Identify which cell holds the provided text, then report its [X, Y] central coordinate. 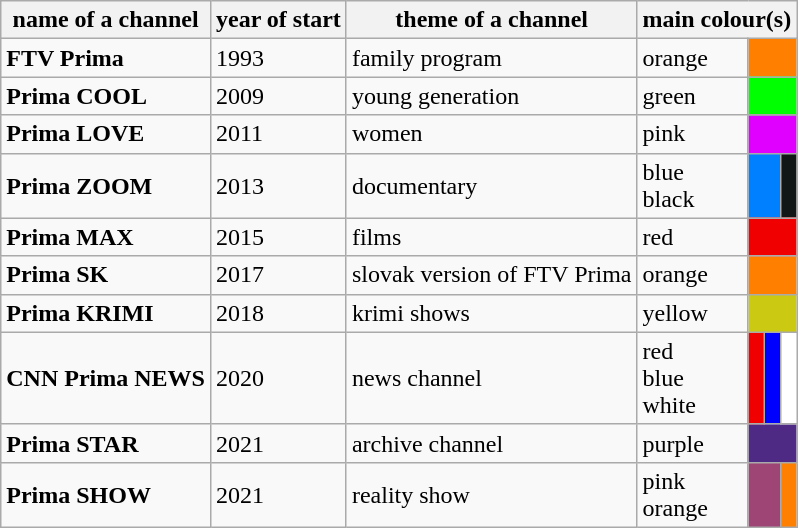
2009 [278, 96]
pink [692, 134]
news channel [492, 378]
redbluewhite [692, 378]
2017 [278, 275]
slovak version of FTV Prima [492, 275]
theme of a channel [492, 20]
CNN Prima NEWS [106, 378]
Prima SK [106, 275]
pinkorange [692, 494]
Prima SHOW [106, 494]
2011 [278, 134]
Prima KRIMI [106, 313]
main colour(s) [717, 20]
purple [692, 443]
Prima ZOOM [106, 186]
Prima COOL [106, 96]
blueblack [692, 186]
FTV Prima [106, 58]
name of a channel [106, 20]
yellow [692, 313]
Prima LOVE [106, 134]
women [492, 134]
films [492, 237]
family program [492, 58]
Prima MAX [106, 237]
red [692, 237]
Prima STAR [106, 443]
reality show [492, 494]
2015 [278, 237]
documentary [492, 186]
green [692, 96]
young generation [492, 96]
2020 [278, 378]
2018 [278, 313]
year of start [278, 20]
2013 [278, 186]
archive channel [492, 443]
1993 [278, 58]
krimi shows [492, 313]
